Locate the cell with the specified text and output its [x, y] center coordinate. 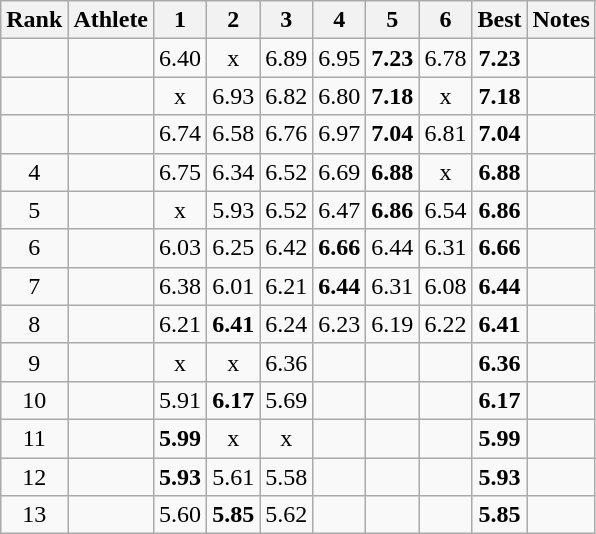
6.08 [446, 286]
6.81 [446, 134]
5.61 [234, 477]
6.74 [180, 134]
6.25 [234, 248]
5.58 [286, 477]
6.76 [286, 134]
13 [34, 515]
12 [34, 477]
6.89 [286, 58]
6.22 [446, 324]
6.80 [340, 96]
1 [180, 20]
6.93 [234, 96]
6.38 [180, 286]
6.24 [286, 324]
6.01 [234, 286]
5.91 [180, 400]
6.54 [446, 210]
6.95 [340, 58]
11 [34, 438]
Rank [34, 20]
Athlete [111, 20]
Best [500, 20]
6.97 [340, 134]
6.78 [446, 58]
6.58 [234, 134]
6.23 [340, 324]
5.60 [180, 515]
5.69 [286, 400]
7 [34, 286]
8 [34, 324]
6.03 [180, 248]
6.34 [234, 172]
Notes [561, 20]
3 [286, 20]
6.82 [286, 96]
6.47 [340, 210]
6.40 [180, 58]
6.19 [392, 324]
6.69 [340, 172]
2 [234, 20]
10 [34, 400]
5.62 [286, 515]
6.42 [286, 248]
9 [34, 362]
6.75 [180, 172]
